Capture the cell that displays the provided text and extract its (x, y) central coordinate. 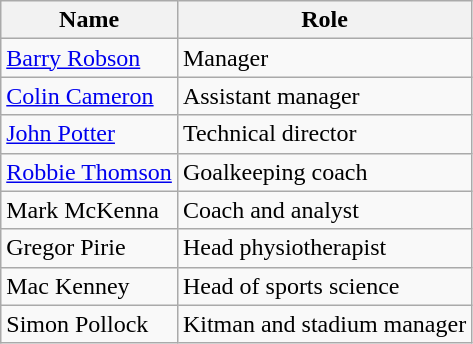
Head of sports science (324, 286)
Goalkeeping coach (324, 172)
Name (90, 20)
Mark McKenna (90, 210)
Role (324, 20)
Mac Kenney (90, 286)
John Potter (90, 134)
Head physiotherapist (324, 248)
Gregor Pirie (90, 248)
Assistant manager (324, 96)
Manager (324, 58)
Simon Pollock (90, 324)
Robbie Thomson (90, 172)
Kitman and stadium manager (324, 324)
Coach and analyst (324, 210)
Barry Robson (90, 58)
Technical director (324, 134)
Colin Cameron (90, 96)
